Provide the (x, y) coordinate of the cell's center where the given text is located.  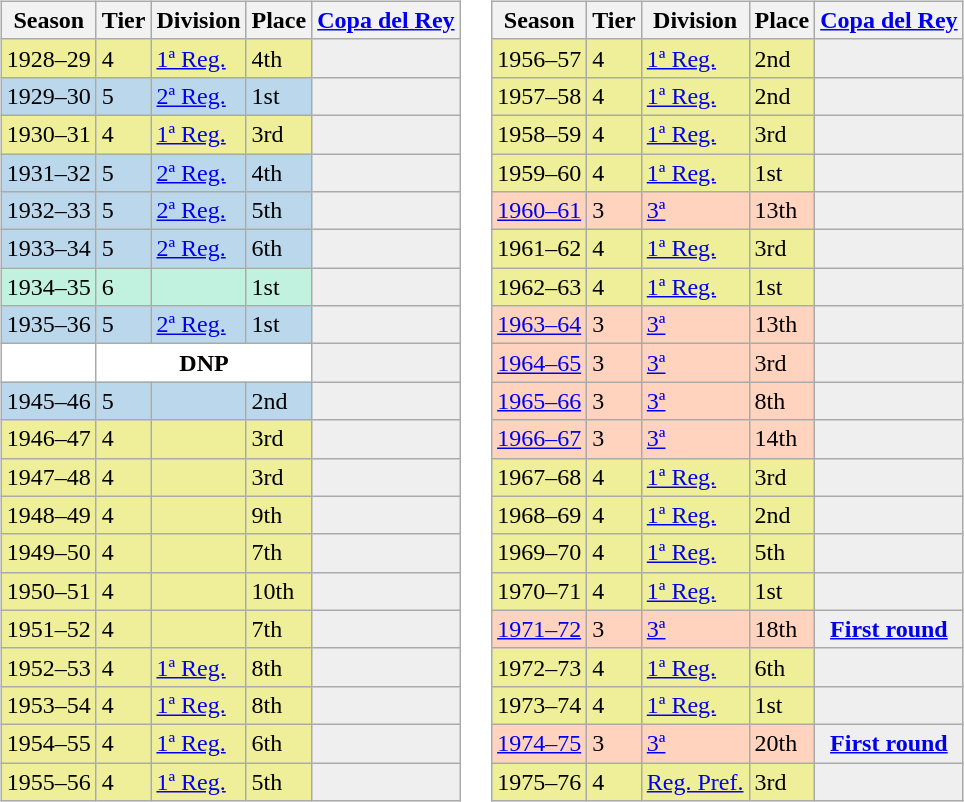
1968–69 (540, 515)
1957–58 (540, 96)
1929–30 (48, 96)
1974–75 (540, 743)
DNP (204, 363)
1952–53 (48, 667)
9th (279, 515)
Reg. Pref. (695, 781)
1951–52 (48, 629)
1953–54 (48, 705)
1935–36 (48, 325)
14th (782, 439)
1959–60 (540, 173)
1962–63 (540, 287)
1946–47 (48, 439)
1969–70 (540, 553)
1966–67 (540, 439)
1965–66 (540, 401)
1972–73 (540, 667)
1958–59 (540, 134)
1967–68 (540, 477)
20th (782, 743)
1954–55 (48, 743)
1961–62 (540, 249)
1970–71 (540, 591)
1928–29 (48, 58)
1931–32 (48, 173)
1964–65 (540, 363)
1955–56 (48, 781)
1948–49 (48, 515)
1971–72 (540, 629)
1973–74 (540, 705)
1949–50 (48, 553)
1963–64 (540, 325)
1932–33 (48, 211)
1950–51 (48, 591)
1933–34 (48, 249)
1945–46 (48, 401)
18th (782, 629)
1934–35 (48, 287)
1956–57 (540, 58)
1947–48 (48, 477)
1975–76 (540, 781)
1960–61 (540, 211)
6 (124, 287)
10th (279, 591)
1930–31 (48, 134)
